Locate the cell with the specified text and output its (X, Y) center coordinate. 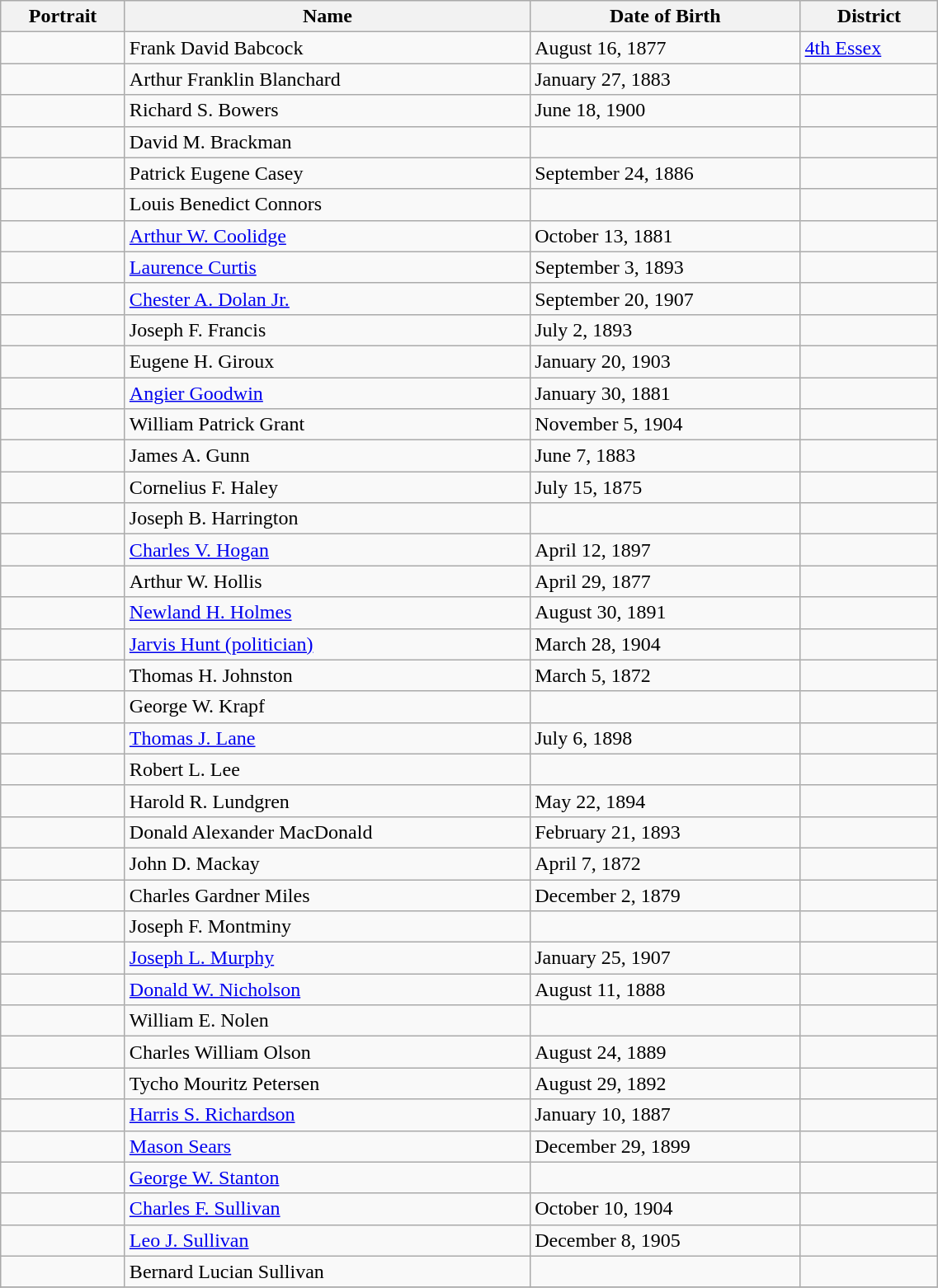
John D. Mackay (327, 863)
Donald W. Nicholson (327, 990)
Arthur W. Hollis (327, 581)
June 7, 1883 (665, 456)
George W. Stanton (327, 1178)
Joseph L. Murphy (327, 958)
4th Essex (870, 48)
September 20, 1907 (665, 298)
Chester A. Dolan Jr. (327, 298)
January 20, 1903 (665, 361)
March 28, 1904 (665, 644)
January 25, 1907 (665, 958)
Richard S. Bowers (327, 110)
April 29, 1877 (665, 581)
Jarvis Hunt (politician) (327, 644)
January 27, 1883 (665, 79)
October 10, 1904 (665, 1209)
Arthur W. Coolidge (327, 236)
September 3, 1893 (665, 267)
December 29, 1899 (665, 1146)
Eugene H. Giroux (327, 361)
August 30, 1891 (665, 613)
July 15, 1875 (665, 487)
George W. Krapf (327, 707)
Thomas J. Lane (327, 738)
December 8, 1905 (665, 1240)
Tycho Mouritz Petersen (327, 1084)
December 2, 1879 (665, 895)
Cornelius F. Haley (327, 487)
Charles F. Sullivan (327, 1209)
August 11, 1888 (665, 990)
Charles William Olson (327, 1052)
Name (327, 16)
Arthur Franklin Blanchard (327, 79)
District (870, 16)
Charles Gardner Miles (327, 895)
Joseph F. Francis (327, 330)
Harold R. Lundgren (327, 801)
Charles V. Hogan (327, 550)
Mason Sears (327, 1146)
October 13, 1881 (665, 236)
November 5, 1904 (665, 425)
Angier Goodwin (327, 393)
William Patrick Grant (327, 425)
April 7, 1872 (665, 863)
Louis Benedict Connors (327, 204)
August 29, 1892 (665, 1084)
January 30, 1881 (665, 393)
Date of Birth (665, 16)
March 5, 1872 (665, 675)
Patrick Eugene Casey (327, 173)
Robert L. Lee (327, 769)
Donald Alexander MacDonald (327, 832)
James A. Gunn (327, 456)
Thomas H. Johnston (327, 675)
September 24, 1886 (665, 173)
William E. Nolen (327, 1021)
August 16, 1877 (665, 48)
Joseph B. Harrington (327, 519)
April 12, 1897 (665, 550)
Newland H. Holmes (327, 613)
Laurence Curtis (327, 267)
June 18, 1900 (665, 110)
Leo J. Sullivan (327, 1240)
Bernard Lucian Sullivan (327, 1272)
January 10, 1887 (665, 1115)
July 2, 1893 (665, 330)
July 6, 1898 (665, 738)
August 24, 1889 (665, 1052)
Harris S. Richardson (327, 1115)
Portrait (63, 16)
Frank David Babcock (327, 48)
David M. Brackman (327, 142)
May 22, 1894 (665, 801)
February 21, 1893 (665, 832)
Joseph F. Montminy (327, 927)
